Scan for the cell matching the given text and deliver its [x, y] coordinate at center. 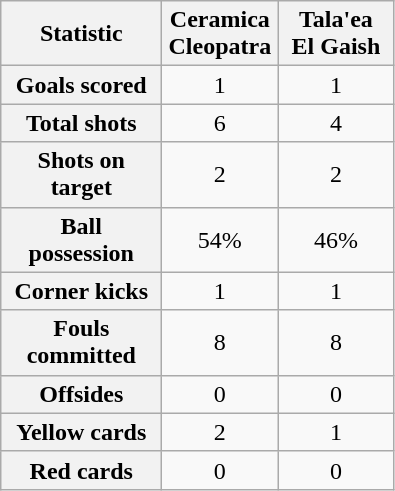
Shots on target [82, 174]
Ball possession [82, 240]
Statistic [82, 34]
Offsides [82, 394]
46% [336, 240]
Ceramica Cleopatra [220, 34]
Fouls committed [82, 342]
Tala'ea El Gaish [336, 34]
Goals scored [82, 85]
Total shots [82, 123]
Corner kicks [82, 291]
Yellow cards [82, 432]
54% [220, 240]
6 [220, 123]
Red cards [82, 470]
4 [336, 123]
